Identify which cell holds the provided text, then report its [X, Y] central coordinate. 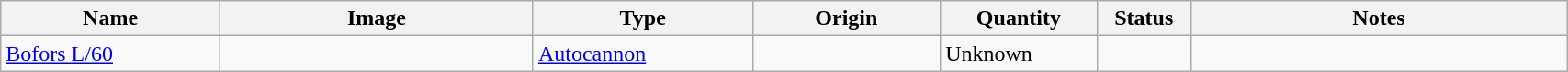
Type [643, 18]
Unknown [1019, 54]
Name [110, 18]
Notes [1378, 18]
Quantity [1019, 18]
Origin [847, 18]
Autocannon [643, 54]
Bofors L/60 [110, 54]
Image [377, 18]
Status [1144, 18]
